Find where the given text appears and provide that cell's center as (X, Y) coordinate. 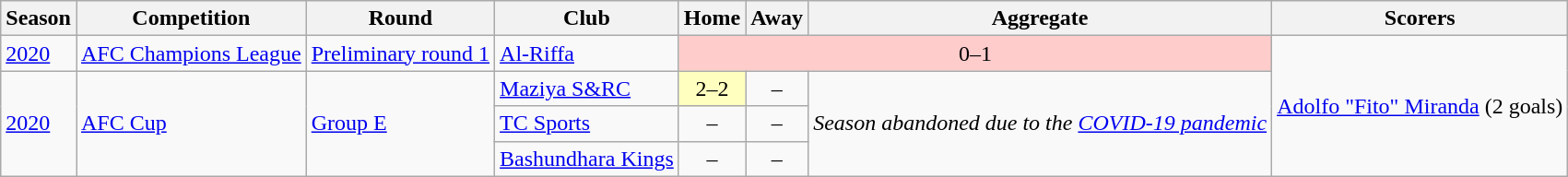
Bashundhara Kings (587, 159)
AFC Cup (191, 124)
AFC Champions League (191, 53)
Adolfo "Fito" Miranda (2 goals) (1420, 106)
Season (39, 18)
Maziya S&RC (587, 88)
Season abandoned due to the COVID-19 pandemic (1040, 124)
Preliminary round 1 (400, 53)
Home (712, 18)
Scorers (1420, 18)
Competition (191, 18)
Group E (400, 124)
2–2 (712, 88)
0–1 (975, 53)
Round (400, 18)
Club (587, 18)
Al-Riffa (587, 53)
Away (777, 18)
Aggregate (1040, 18)
TC Sports (587, 124)
